Return the [X, Y] coordinate for the center point of the cell that contains the specified text.  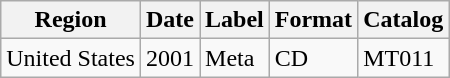
United States [71, 58]
Region [71, 20]
Catalog [404, 20]
Label [235, 20]
Format [313, 20]
MT011 [404, 58]
Meta [235, 58]
Date [170, 20]
CD [313, 58]
2001 [170, 58]
